Find where the given text appears and provide that cell's center as (x, y) coordinate. 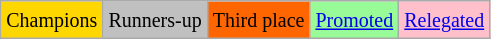
Third place (258, 20)
Champions (52, 20)
Relegated (444, 20)
Runners-up (155, 20)
Promoted (354, 20)
